Identify which cell holds the provided text, then report its [X, Y] central coordinate. 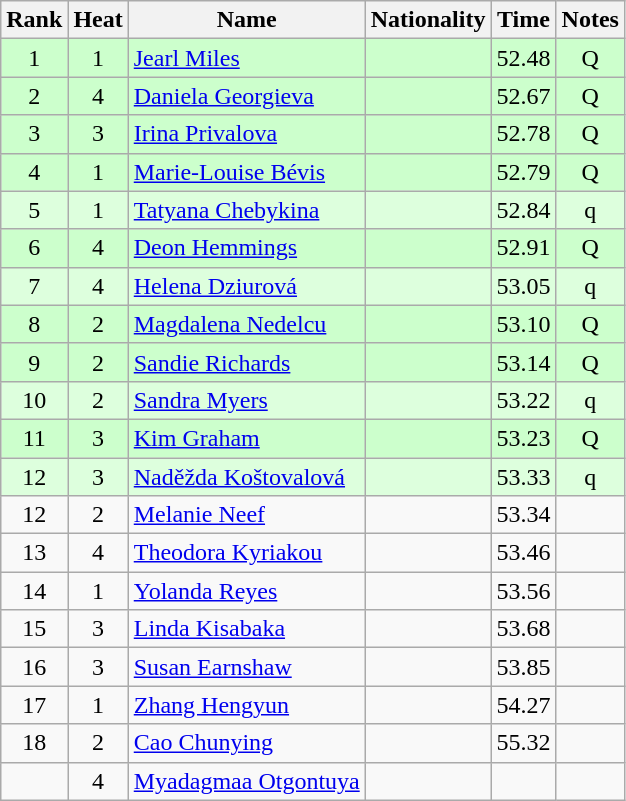
8 [34, 324]
53.33 [524, 477]
5 [34, 210]
18 [34, 743]
Daniela Georgieva [246, 96]
15 [34, 629]
Kim Graham [246, 438]
54.27 [524, 705]
14 [34, 591]
6 [34, 248]
53.34 [524, 515]
52.84 [524, 210]
10 [34, 400]
13 [34, 553]
52.48 [524, 58]
53.14 [524, 362]
53.22 [524, 400]
Heat [98, 20]
Melanie Neef [246, 515]
53.23 [524, 438]
16 [34, 667]
7 [34, 286]
Yolanda Reyes [246, 591]
53.56 [524, 591]
Linda Kisabaka [246, 629]
Nationality [428, 20]
Susan Earnshaw [246, 667]
Magdalena Nedelcu [246, 324]
53.10 [524, 324]
9 [34, 362]
55.32 [524, 743]
Theodora Kyriakou [246, 553]
Time [524, 20]
Cao Chunying [246, 743]
52.67 [524, 96]
Tatyana Chebykina [246, 210]
Helena Dziurová [246, 286]
Irina Privalova [246, 134]
Sandie Richards [246, 362]
52.78 [524, 134]
Deon Hemmings [246, 248]
Rank [34, 20]
52.79 [524, 172]
53.46 [524, 553]
Naděžda Koštovalová [246, 477]
53.85 [524, 667]
Marie-Louise Bévis [246, 172]
Notes [590, 20]
17 [34, 705]
Zhang Hengyun [246, 705]
Myadagmaa Otgontuya [246, 781]
11 [34, 438]
53.68 [524, 629]
52.91 [524, 248]
53.05 [524, 286]
Sandra Myers [246, 400]
Name [246, 20]
Jearl Miles [246, 58]
